Pinpoint the cell where the given text exists, returning its (X, Y) midpoint coordinate. 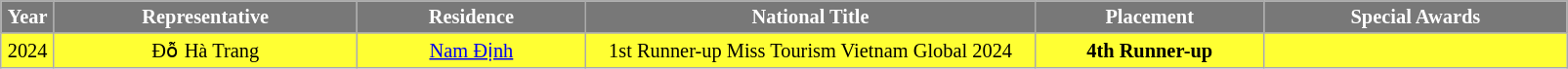
2024 (27, 51)
Representative (205, 17)
1st Runner-up Miss Tourism Vietnam Global 2024 (811, 51)
Placement (1149, 17)
Special Awards (1416, 17)
Year (27, 17)
Residence (471, 17)
Đỗ Hà Trang (205, 51)
4th Runner-up (1149, 51)
National Title (811, 17)
Nam Định (471, 51)
